Capture the cell that displays the provided text and extract its (X, Y) central coordinate. 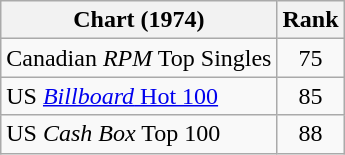
88 (310, 134)
Chart (1974) (139, 20)
Rank (310, 20)
75 (310, 58)
US Cash Box Top 100 (139, 134)
Canadian RPM Top Singles (139, 58)
US Billboard Hot 100 (139, 96)
85 (310, 96)
